Return (X, Y) of the center of cell containing provided text 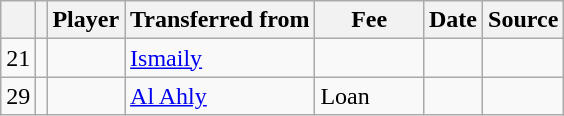
Al Ahly (220, 96)
Loan (370, 96)
Fee (370, 20)
Player (86, 20)
Source (524, 20)
Transferred from (220, 20)
21 (18, 58)
29 (18, 96)
Ismaily (220, 58)
Date (452, 20)
